Determine the [X, Y] coordinate at the center of the cell enclosing the given text.  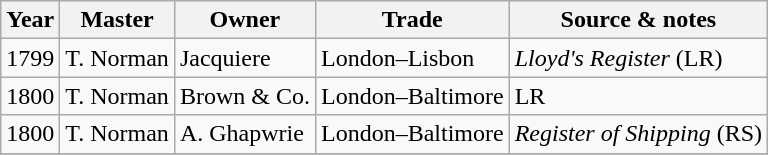
Trade [412, 20]
Brown & Co. [244, 96]
Lloyd's Register (LR) [638, 58]
Owner [244, 20]
Jacquiere [244, 58]
London–Lisbon [412, 58]
Year [30, 20]
Source & notes [638, 20]
Register of Shipping (RS) [638, 134]
LR [638, 96]
1799 [30, 58]
A. Ghapwrie [244, 134]
Master [118, 20]
